Search for the cell housing the specified text and yield its (X, Y) center coordinate. 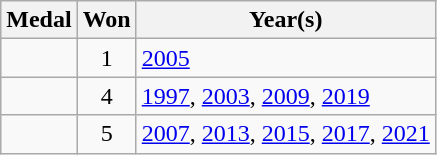
2007, 2013, 2015, 2017, 2021 (286, 134)
1997, 2003, 2009, 2019 (286, 96)
5 (106, 134)
Won (106, 20)
4 (106, 96)
Year(s) (286, 20)
1 (106, 58)
Medal (39, 20)
2005 (286, 58)
